Provide the (X, Y) coordinate of the cell's center where the given text is located.  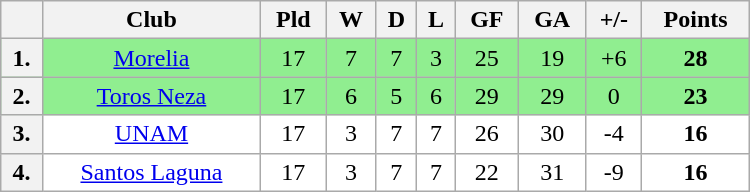
+6 (614, 58)
Santos Laguna (151, 172)
GA (552, 20)
-4 (614, 134)
25 (486, 58)
31 (552, 172)
W (351, 20)
5 (396, 96)
2. (22, 96)
Pld (294, 20)
Points (696, 20)
1. (22, 58)
Morelia (151, 58)
4. (22, 172)
3. (22, 134)
D (396, 20)
Club (151, 20)
19 (552, 58)
L (436, 20)
28 (696, 58)
+/- (614, 20)
0 (614, 96)
26 (486, 134)
30 (552, 134)
GF (486, 20)
-9 (614, 172)
Toros Neza (151, 96)
22 (486, 172)
UNAM (151, 134)
23 (696, 96)
